Determine the [X, Y] coordinate at the center of the cell enclosing the given text.  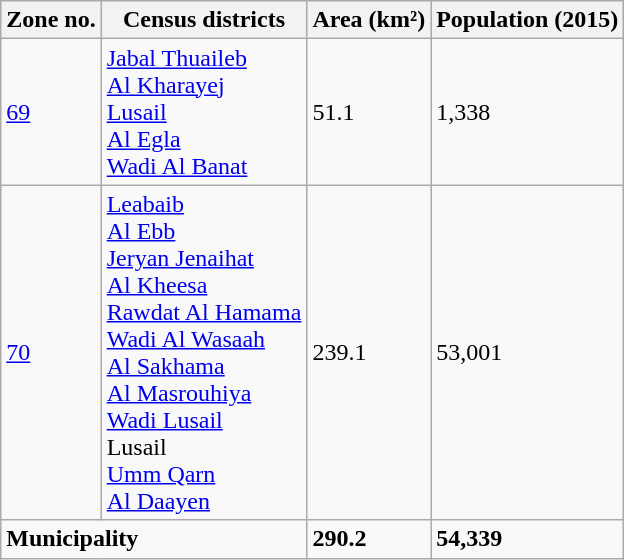
Municipality [154, 539]
Leabaib Al Ebb Jeryan Jenaihat Al Kheesa Rawdat Al Hamama Wadi Al Wasaah Al Sakhama Al Masrouhiya Wadi Lusail Lusail Umm Qarn Al Daayen [204, 352]
51.1 [369, 112]
70 [51, 352]
Zone no. [51, 20]
1,338 [528, 112]
Jabal Thuaileb Al Kharayej Lusail Al Egla Wadi Al Banat [204, 112]
Area (km²) [369, 20]
53,001 [528, 352]
Population (2015) [528, 20]
54,339 [528, 539]
69 [51, 112]
239.1 [369, 352]
290.2 [369, 539]
Census districts [204, 20]
